For the text-containing cell, return its midpoint in [X, Y] coordinate format. 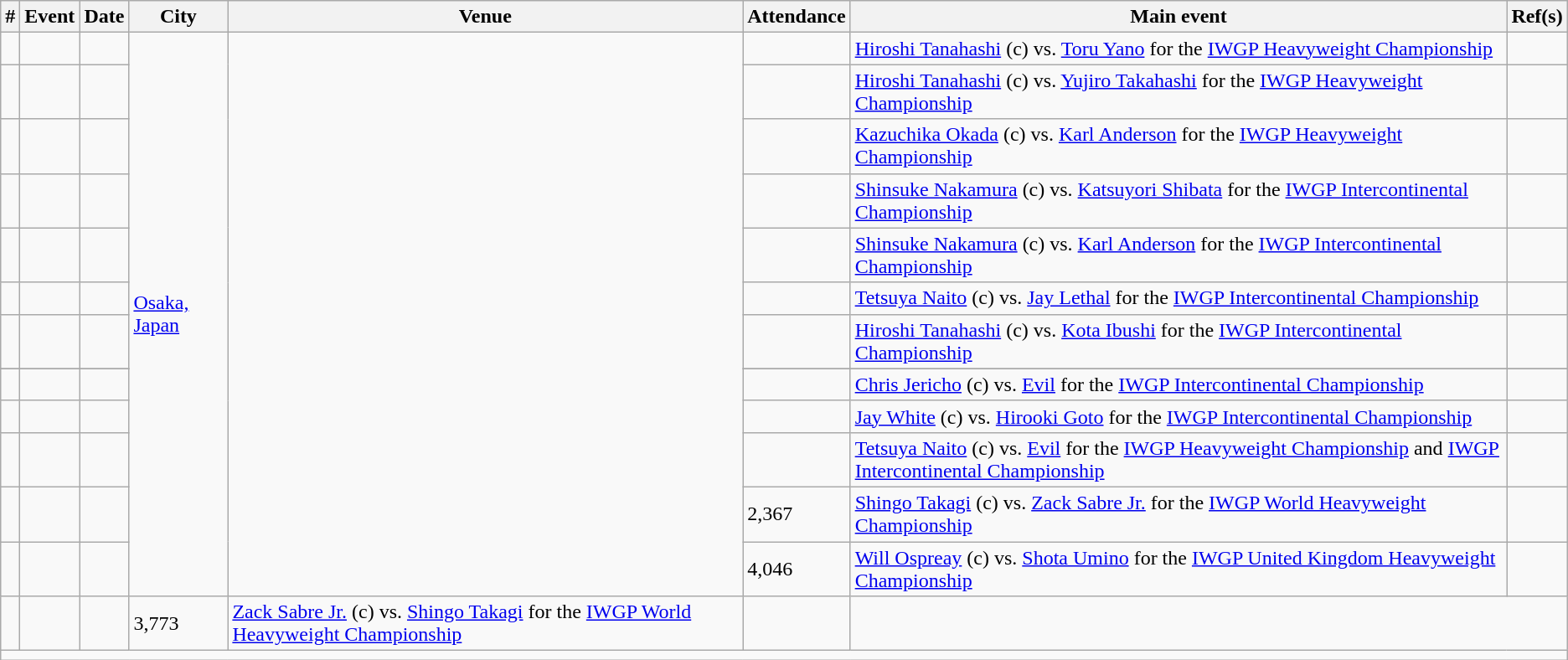
Tetsuya Naito (c) vs. Jay Lethal for the IWGP Intercontinental Championship [1179, 298]
Date [104, 17]
Will Ospreay (c) vs. Shota Umino for the IWGP United Kingdom Heavyweight Championship [1179, 568]
Ref(s) [1537, 17]
Attendance [797, 17]
Kazuchika Okada (c) vs. Karl Anderson for the IWGP Heavyweight Championship [1179, 146]
3,773 [178, 623]
2,367 [797, 514]
City [178, 17]
Event [50, 17]
Jay White (c) vs. Hirooki Goto for the IWGP Intercontinental Championship [1179, 416]
4,046 [797, 568]
Zack Sabre Jr. (c) vs. Shingo Takagi for the IWGP World Heavyweight Championship [486, 623]
Osaka, Japan [178, 315]
Hiroshi Tanahashi (c) vs. Yujiro Takahashi for the IWGP Heavyweight Championship [1179, 92]
Venue [486, 17]
Shingo Takagi (c) vs. Zack Sabre Jr. for the IWGP World Heavyweight Championship [1179, 514]
Chris Jericho (c) vs. Evil for the IWGP Intercontinental Championship [1179, 384]
Main event [1179, 17]
Shinsuke Nakamura (c) vs. Karl Anderson for the IWGP Intercontinental Championship [1179, 255]
Hiroshi Tanahashi (c) vs. Toru Yano for the IWGP Heavyweight Championship [1179, 49]
Tetsuya Naito (c) vs. Evil for the IWGP Heavyweight Championship and IWGP Intercontinental Championship [1179, 459]
Shinsuke Nakamura (c) vs. Katsuyori Shibata for the IWGP Intercontinental Championship [1179, 201]
# [10, 17]
Hiroshi Tanahashi (c) vs. Kota Ibushi for the IWGP Intercontinental Championship [1179, 342]
